Capture the cell that displays the provided text and extract its (X, Y) central coordinate. 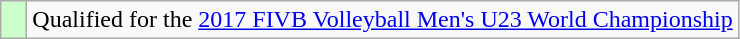
Qualified for the 2017 FIVB Volleyball Men's U23 World Championship (382, 20)
